Scan for the cell matching the given text and deliver its (x, y) coordinate at center. 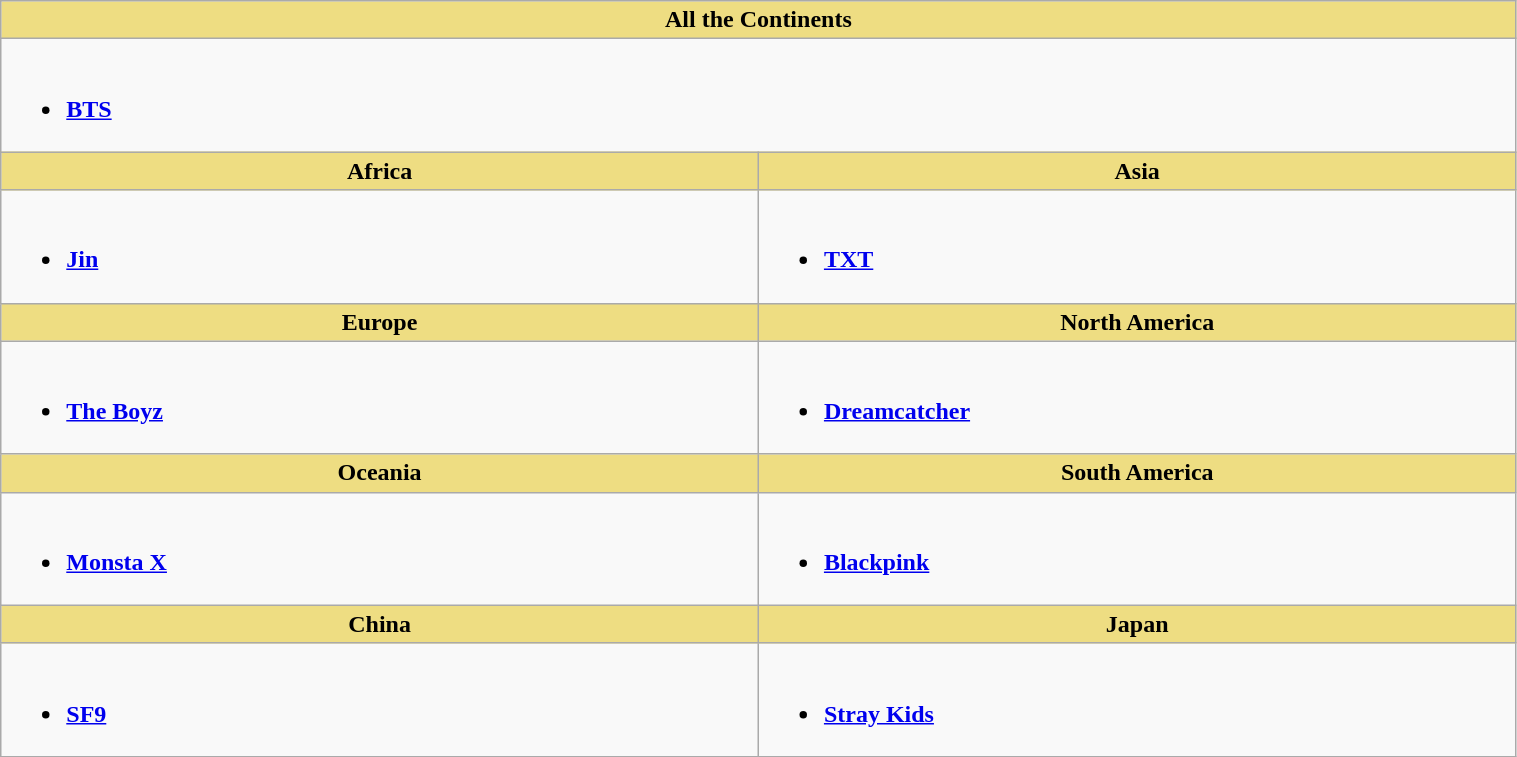
Stray Kids (1137, 700)
Dreamcatcher (1137, 398)
Europe (380, 322)
All the Continents (758, 20)
Monsta X (380, 548)
Africa (380, 171)
Oceania (380, 473)
TXT (1137, 246)
SF9 (380, 700)
Blackpink (1137, 548)
North America (1137, 322)
South America (1137, 473)
BTS (758, 96)
China (380, 624)
The Boyz (380, 398)
Jin (380, 246)
Asia (1137, 171)
Japan (1137, 624)
